For the text-containing cell, return its midpoint in [X, Y] coordinate format. 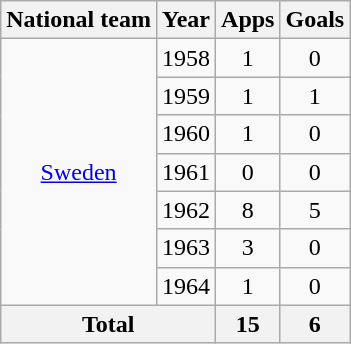
National team [79, 20]
1959 [186, 96]
1963 [186, 248]
15 [248, 324]
Year [186, 20]
Sweden [79, 172]
8 [248, 210]
Total [108, 324]
5 [315, 210]
1961 [186, 172]
3 [248, 248]
1962 [186, 210]
1964 [186, 286]
1960 [186, 134]
Apps [248, 20]
1958 [186, 58]
6 [315, 324]
Goals [315, 20]
